Search for the cell housing the specified text and yield its (X, Y) center coordinate. 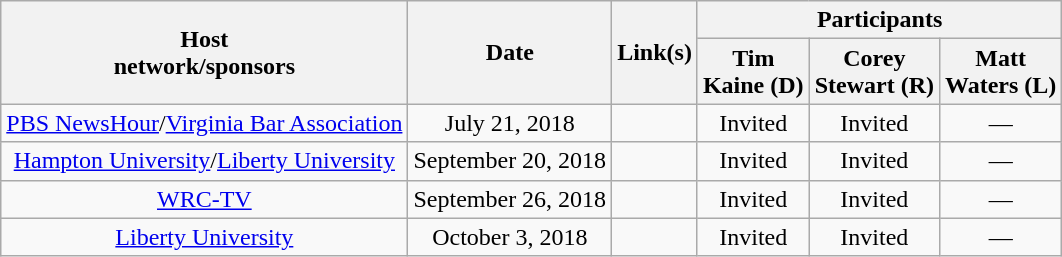
TimKaine (D) (753, 72)
October 3, 2018 (510, 237)
Hostnetwork/sponsors (204, 52)
Liberty University (204, 237)
September 20, 2018 (510, 161)
CoreyStewart (R) (874, 72)
Participants (879, 20)
July 21, 2018 (510, 123)
MattWaters (L) (1000, 72)
WRC-TV (204, 199)
Link(s) (655, 52)
PBS NewsHour/Virginia Bar Association (204, 123)
Date (510, 52)
September 26, 2018 (510, 199)
Hampton University/Liberty University (204, 161)
